Search for the cell housing the specified text and yield its [X, Y] center coordinate. 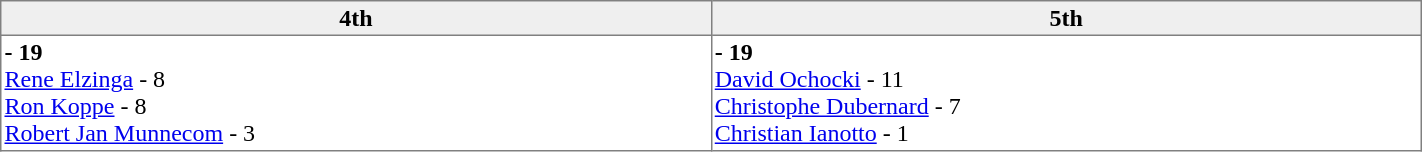
5th [1066, 18]
- 19Rene Elzinga - 8Ron Koppe - 8Robert Jan Munnecom - 3 [356, 93]
4th [356, 18]
- 19David Ochocki - 11Christophe Dubernard - 7Christian Ianotto - 1 [1066, 93]
